Return (X, Y) of the center of cell containing provided text 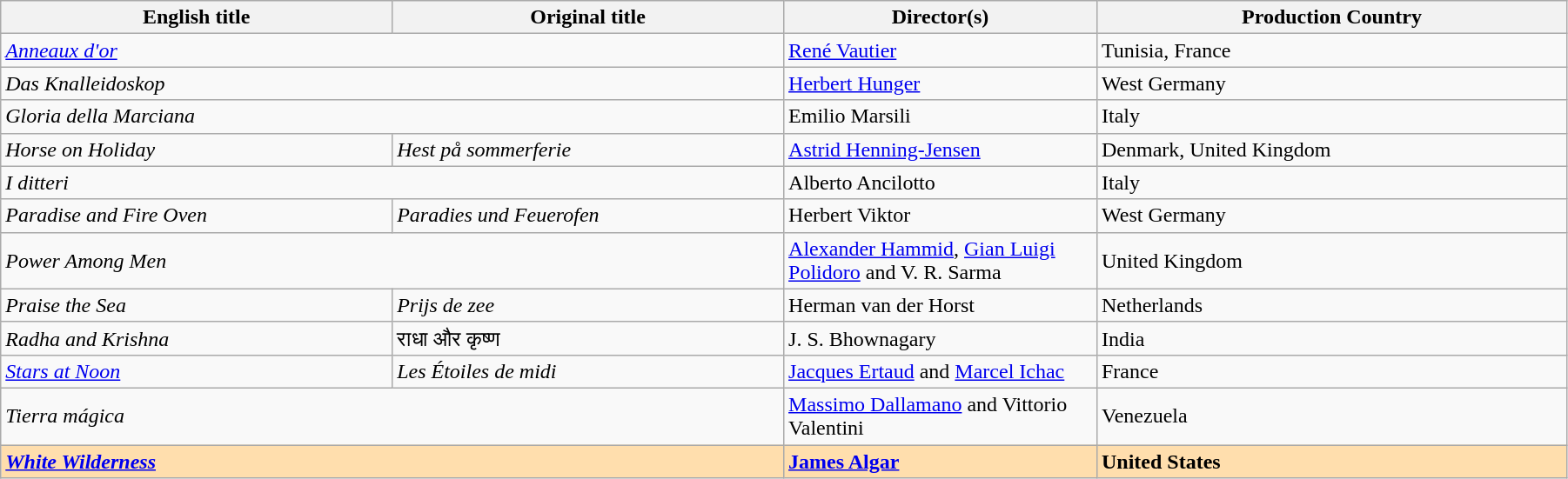
Venezuela (1331, 416)
Emilio Marsili (941, 116)
Power Among Men (392, 261)
Alexander Hammid, Gian Luigi Polidoro and V. R. Sarma (941, 261)
Tunisia, France (1331, 50)
Stars at Noon (197, 371)
Denmark, United Kingdom (1331, 150)
United States (1331, 462)
Praise the Sea (197, 305)
James Algar (941, 462)
I ditteri (392, 183)
Prijs de zee (588, 305)
Les Étoiles de midi (588, 371)
Alberto Ancilotto (941, 183)
France (1331, 371)
United Kingdom (1331, 261)
Hest på sommerferie (588, 150)
Anneaux d'or (392, 50)
Netherlands (1331, 305)
Radha and Krishna (197, 338)
Astrid Henning-Jensen (941, 150)
Herman van der Horst (941, 305)
Gloria della Marciana (392, 116)
Paradise and Fire Oven (197, 216)
English title (197, 17)
Paradies und Feuerofen (588, 216)
Das Knalleidoskop (392, 83)
Herbert Viktor (941, 216)
J. S. Bhownagary (941, 338)
Original title (588, 17)
René Vautier (941, 50)
Horse on Holiday (197, 150)
राधा और कृष्ण (588, 338)
Jacques Ertaud and Marcel Ichac (941, 371)
Director(s) (941, 17)
Massimo Dallamano and Vittorio Valentini (941, 416)
White Wilderness (392, 462)
Tierra mágica (392, 416)
Production Country (1331, 17)
India (1331, 338)
Herbert Hunger (941, 83)
